Determine the (x, y) coordinate at the center of the cell enclosing the given text.  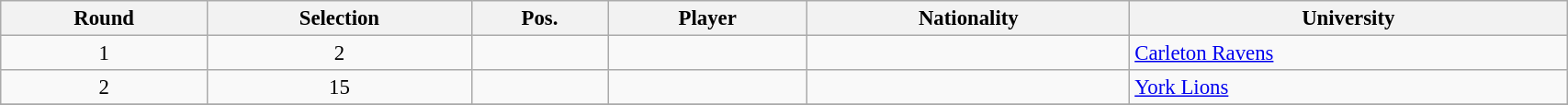
15 (339, 87)
Player (707, 18)
York Lions (1348, 87)
University (1348, 18)
Carleton Ravens (1348, 53)
Pos. (539, 18)
Nationality (968, 18)
Selection (339, 18)
Round (105, 18)
1 (105, 53)
